Pinpoint the cell where the given text exists, returning its [x, y] midpoint coordinate. 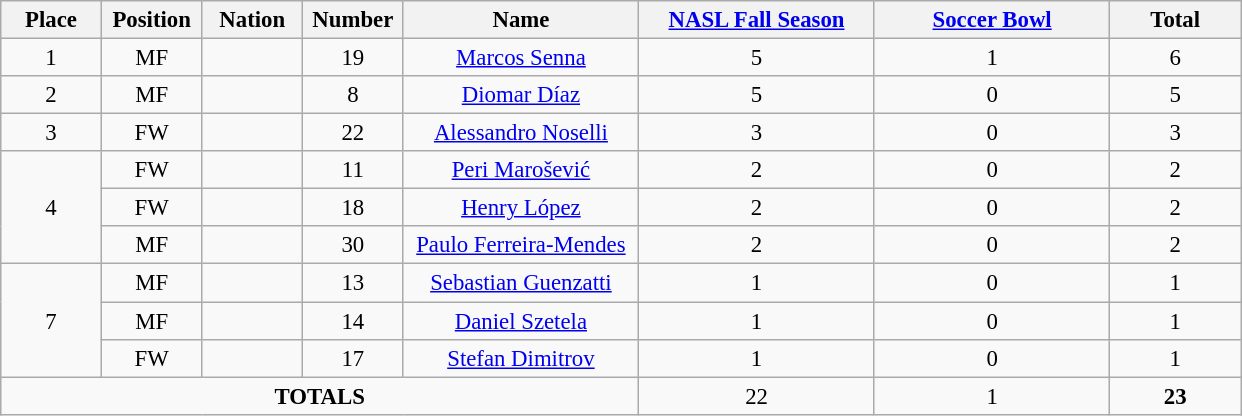
Nation [252, 20]
Place [52, 20]
Sebastian Guenzatti [521, 283]
13 [354, 283]
18 [354, 208]
Number [354, 20]
NASL Fall Season [757, 20]
23 [1176, 396]
Alessandro Noselli [521, 133]
8 [354, 95]
11 [354, 170]
7 [52, 320]
Total [1176, 20]
Name [521, 20]
Diomar Díaz [521, 95]
Henry López [521, 208]
4 [52, 208]
Daniel Szetela [521, 321]
Marcos Senna [521, 58]
19 [354, 58]
Stefan Dimitrov [521, 358]
Paulo Ferreira-Mendes [521, 245]
Position [152, 20]
30 [354, 245]
Soccer Bowl [992, 20]
17 [354, 358]
6 [1176, 58]
TOTALS [320, 396]
14 [354, 321]
Peri Marošević [521, 170]
